Output the (X, Y) coordinate of the center of the cell containing the given text.  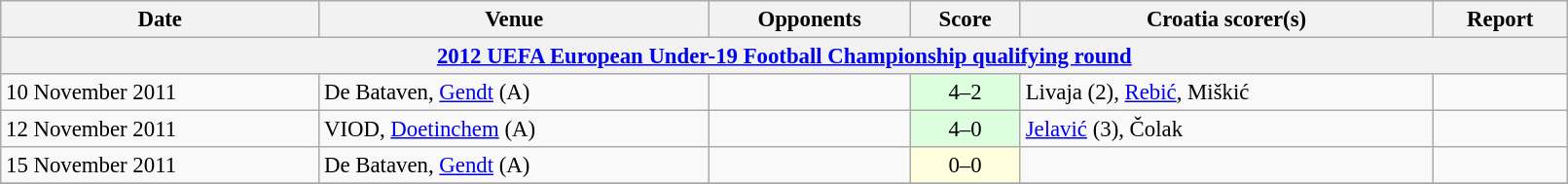
Date (160, 19)
Jelavić (3), Čolak (1226, 129)
Croatia scorer(s) (1226, 19)
2012 UEFA European Under-19 Football Championship qualifying round (784, 56)
15 November 2011 (160, 166)
0–0 (966, 166)
4–2 (966, 92)
Report (1501, 19)
Opponents (810, 19)
Venue (514, 19)
VIOD, Doetinchem (A) (514, 129)
10 November 2011 (160, 92)
12 November 2011 (160, 129)
Livaja (2), Rebić, Miškić (1226, 92)
4–0 (966, 129)
Score (966, 19)
